From the cell containing the given text, extract its center point as (X, Y) coordinate. 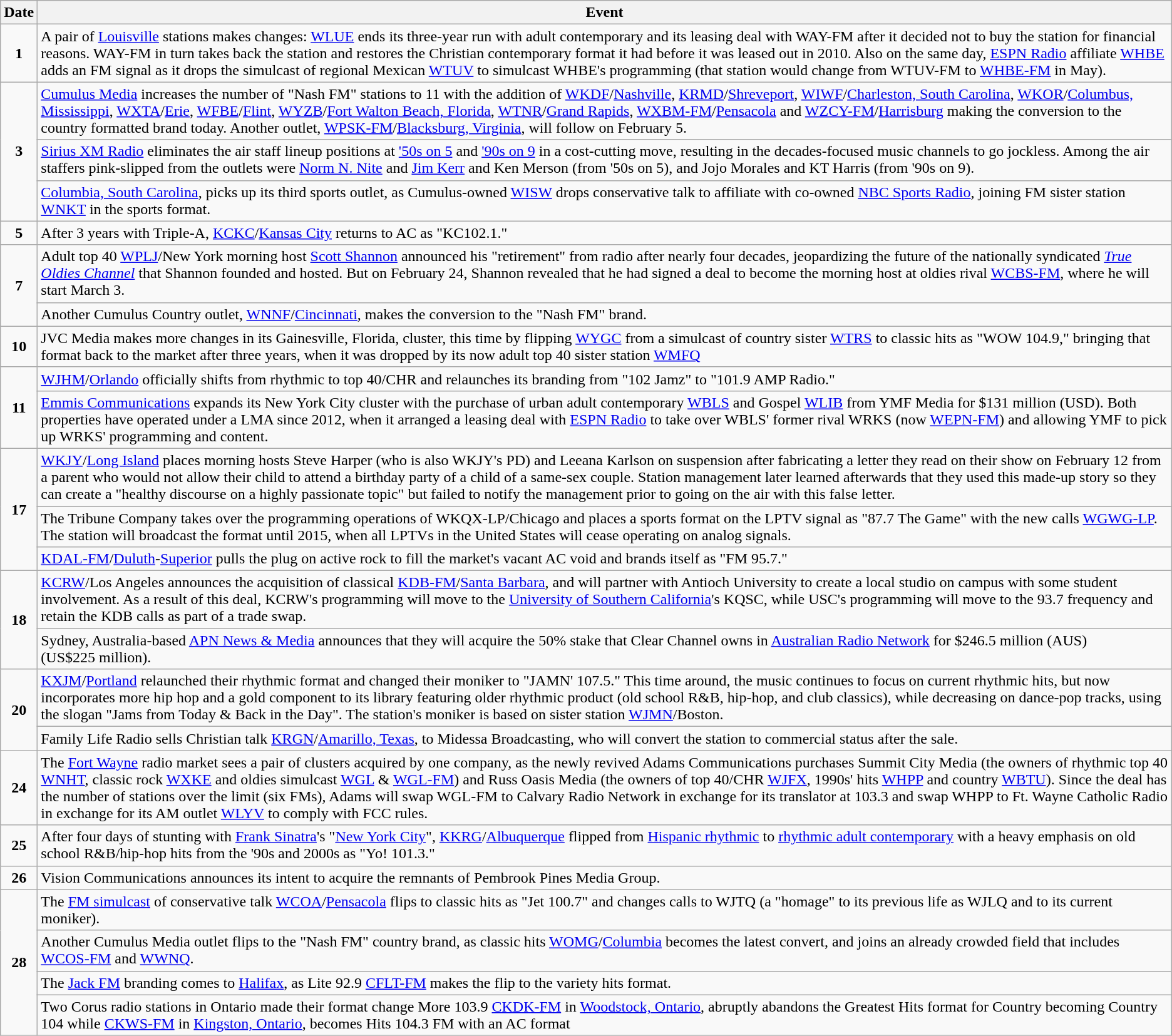
26 (19, 878)
1 (19, 53)
10 (19, 347)
11 (19, 408)
WJHM/Orlando officially shifts from rhythmic to top 40/CHR and relaunches its branding from "102 Jamz" to "101.9 AMP Radio." (605, 379)
18 (19, 620)
25 (19, 845)
The Jack FM branding comes to Halifax, as Lite 92.9 CFLT-FM makes the flip to the variety hits format. (605, 983)
7 (19, 285)
KDAL-FM/Duluth-Superior pulls the plug on active rock to fill the market's vacant AC void and brands itself as "FM 95.7." (605, 559)
Another Cumulus Country outlet, WNNF/Cincinnati, makes the conversion to the "Nash FM" brand. (605, 314)
Event (605, 13)
17 (19, 510)
After 3 years with Triple-A, KCKC/Kansas City returns to AC as "KC102.1." (605, 233)
5 (19, 233)
20 (19, 710)
Vision Communications announces its intent to acquire the remnants of Pembrook Pines Media Group. (605, 878)
Date (19, 13)
24 (19, 787)
28 (19, 963)
3 (19, 151)
